Pinpoint the cell where the given text exists, returning its (x, y) midpoint coordinate. 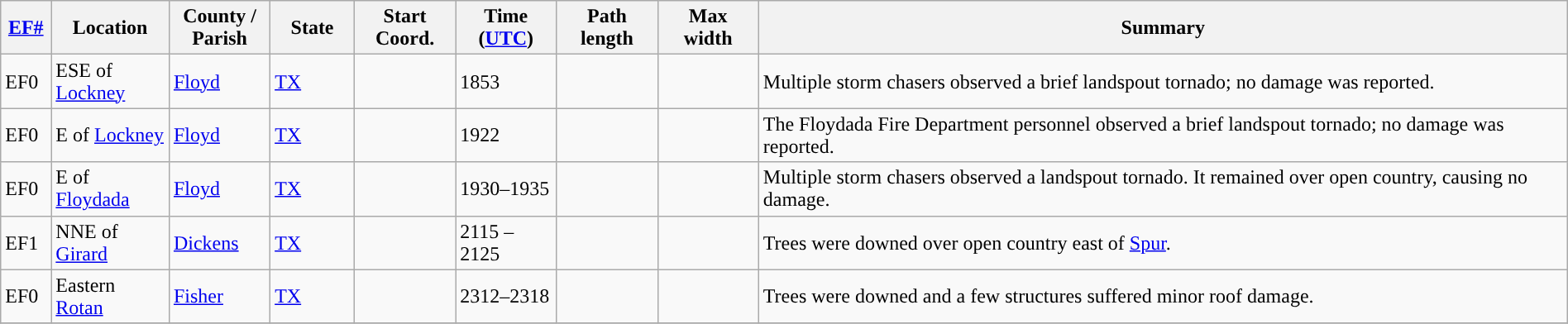
Path length (607, 28)
State (313, 28)
1853 (506, 81)
1922 (506, 136)
EF# (26, 28)
2115 – 2125 (506, 243)
Trees were downed over open country east of Spur. (1163, 243)
Time (UTC) (506, 28)
Start Coord. (404, 28)
Max width (708, 28)
ESE of Lockney (111, 81)
Trees were downed and a few structures suffered minor roof damage. (1163, 296)
The Floydada Fire Department personnel observed a brief landspout tornado; no damage was reported. (1163, 136)
Multiple storm chasers observed a landspout tornado. It remained over open country, causing no damage. (1163, 188)
1930–1935 (506, 188)
NNE of Girard (111, 243)
E of Lockney (111, 136)
E of Floydada (111, 188)
Summary (1163, 28)
Eastern Rotan (111, 296)
County / Parish (219, 28)
Location (111, 28)
2312–2318 (506, 296)
Fisher (219, 296)
Multiple storm chasers observed a brief landspout tornado; no damage was reported. (1163, 81)
Dickens (219, 243)
EF1 (26, 243)
